Determine the [X, Y] coordinate at the center of the cell enclosing the given text.  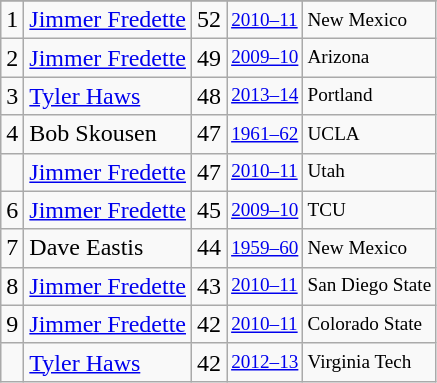
TCU [370, 210]
3 [12, 96]
1959–60 [265, 248]
8 [12, 286]
Virginia Tech [370, 362]
52 [210, 20]
45 [210, 210]
Bob Skousen [108, 134]
4 [12, 134]
Colorado State [370, 324]
Portland [370, 96]
6 [12, 210]
1961–62 [265, 134]
2 [12, 58]
Utah [370, 172]
7 [12, 248]
San Diego State [370, 286]
Dave Eastis [108, 248]
49 [210, 58]
2012–13 [265, 362]
UCLA [370, 134]
9 [12, 324]
2013–14 [265, 96]
48 [210, 96]
44 [210, 248]
1 [12, 20]
Arizona [370, 58]
43 [210, 286]
